Detect which cell encompasses the target text, then output its (X, Y) center coordinate. 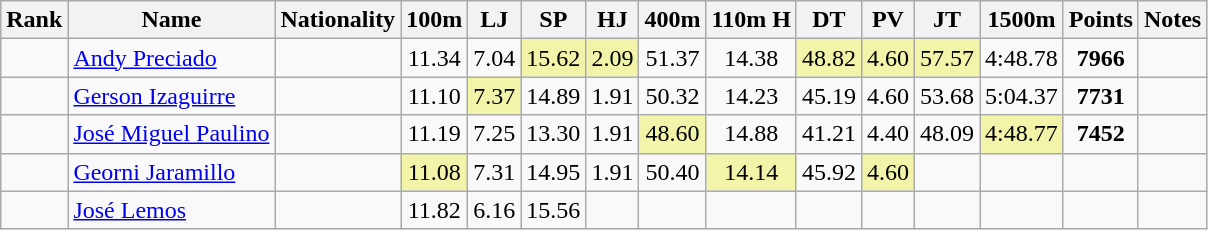
110m H (751, 20)
Notes (1172, 20)
57.57 (946, 58)
2.09 (612, 58)
14.14 (751, 172)
Georni Jaramillo (172, 172)
41.21 (828, 134)
11.08 (434, 172)
7.37 (494, 96)
14.89 (554, 96)
6.16 (494, 210)
48.09 (946, 134)
11.10 (434, 96)
4.40 (888, 134)
15.62 (554, 58)
14.95 (554, 172)
11.82 (434, 210)
Rank (34, 20)
José Lemos (172, 210)
14.38 (751, 58)
SP (554, 20)
13.30 (554, 134)
45.92 (828, 172)
7966 (1100, 58)
Name (172, 20)
51.37 (672, 58)
HJ (612, 20)
11.19 (434, 134)
14.88 (751, 134)
Gerson Izaguirre (172, 96)
5:04.37 (1022, 96)
7.04 (494, 58)
400m (672, 20)
DT (828, 20)
7452 (1100, 134)
7.31 (494, 172)
Andy Preciado (172, 58)
100m (434, 20)
1500m (1022, 20)
PV (888, 20)
Points (1100, 20)
4:48.77 (1022, 134)
7731 (1100, 96)
LJ (494, 20)
53.68 (946, 96)
48.60 (672, 134)
José Miguel Paulino (172, 134)
45.19 (828, 96)
14.23 (751, 96)
50.40 (672, 172)
15.56 (554, 210)
7.25 (494, 134)
48.82 (828, 58)
11.34 (434, 58)
JT (946, 20)
Nationality (338, 20)
50.32 (672, 96)
4:48.78 (1022, 58)
